Search for the cell housing the specified text and yield its [X, Y] center coordinate. 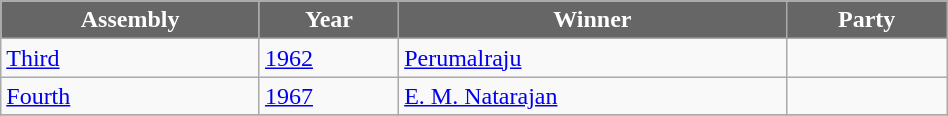
Winner [592, 20]
Party [866, 20]
E. M. Natarajan [592, 96]
Third [130, 58]
Assembly [130, 20]
Perumalraju [592, 58]
Fourth [130, 96]
1962 [328, 58]
1967 [328, 96]
Year [328, 20]
